Find where the given text appears and provide that cell's center as [X, Y] coordinate. 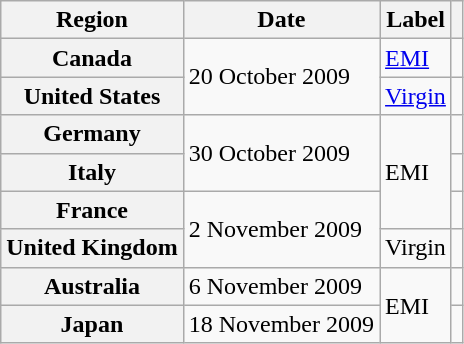
30 October 2009 [281, 153]
Date [281, 20]
Canada [92, 58]
Italy [92, 172]
18 November 2009 [281, 324]
Japan [92, 324]
6 November 2009 [281, 286]
Label [416, 20]
20 October 2009 [281, 77]
Region [92, 20]
United Kingdom [92, 248]
Australia [92, 286]
United States [92, 96]
Germany [92, 134]
2 November 2009 [281, 229]
France [92, 210]
